Determine the [x, y] coordinate at the center of the cell enclosing the given text.  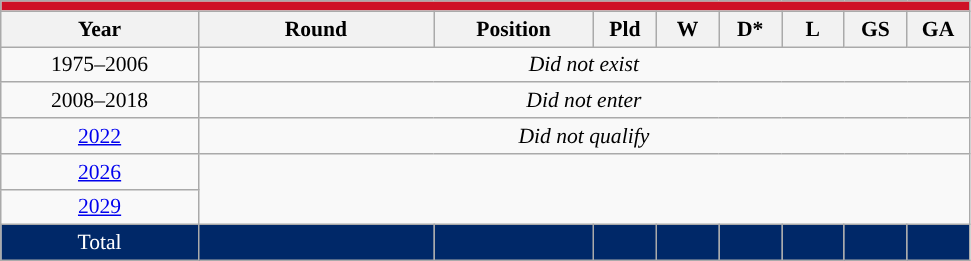
Total [100, 243]
Pld [626, 29]
Year [100, 29]
2029 [100, 207]
D* [750, 29]
Did not qualify [584, 136]
Did not exist [584, 65]
2026 [100, 172]
GS [876, 29]
Did not enter [584, 101]
2022 [100, 136]
Position [514, 29]
2008–2018 [100, 101]
1975–2006 [100, 65]
W [688, 29]
GA [938, 29]
Round [316, 29]
L [814, 29]
